For the text-containing cell, return its midpoint in (X, Y) coordinate format. 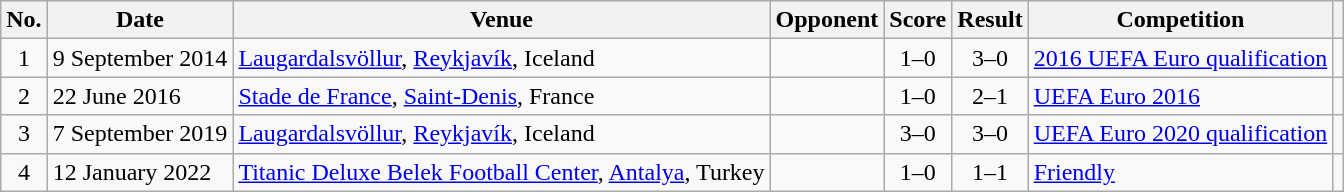
Competition (1180, 20)
Friendly (1180, 172)
7 September 2019 (140, 134)
2016 UEFA Euro qualification (1180, 58)
Titanic Deluxe Belek Football Center, Antalya, Turkey (502, 172)
12 January 2022 (140, 172)
Score (918, 20)
1 (24, 58)
Opponent (827, 20)
Result (990, 20)
1–1 (990, 172)
UEFA Euro 2020 qualification (1180, 134)
9 September 2014 (140, 58)
3 (24, 134)
22 June 2016 (140, 96)
Date (140, 20)
No. (24, 20)
Stade de France, Saint-Denis, France (502, 96)
4 (24, 172)
2 (24, 96)
Venue (502, 20)
UEFA Euro 2016 (1180, 96)
2–1 (990, 96)
